Return (x, y) of the center of cell containing provided text 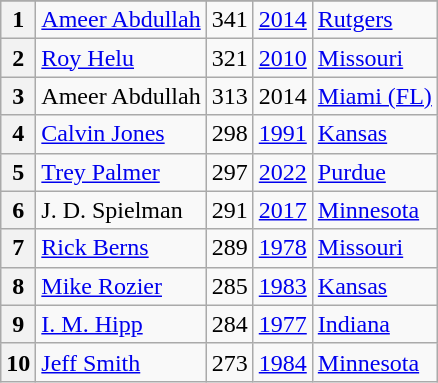
2010 (282, 58)
Rick Berns (121, 248)
2017 (282, 210)
2022 (282, 172)
I. M. Hipp (121, 324)
1978 (282, 248)
341 (230, 20)
1984 (282, 362)
Indiana (374, 324)
1977 (282, 324)
297 (230, 172)
J. D. Spielman (121, 210)
273 (230, 362)
291 (230, 210)
10 (18, 362)
Miami (FL) (374, 96)
5 (18, 172)
1991 (282, 134)
3 (18, 96)
1983 (282, 286)
321 (230, 58)
Purdue (374, 172)
8 (18, 286)
313 (230, 96)
Calvin Jones (121, 134)
1 (18, 20)
Jeff Smith (121, 362)
284 (230, 324)
Mike Rozier (121, 286)
Trey Palmer (121, 172)
289 (230, 248)
9 (18, 324)
Rutgers (374, 20)
2 (18, 58)
4 (18, 134)
Roy Helu (121, 58)
285 (230, 286)
6 (18, 210)
7 (18, 248)
298 (230, 134)
